Return (X, Y) of the center of cell containing provided text 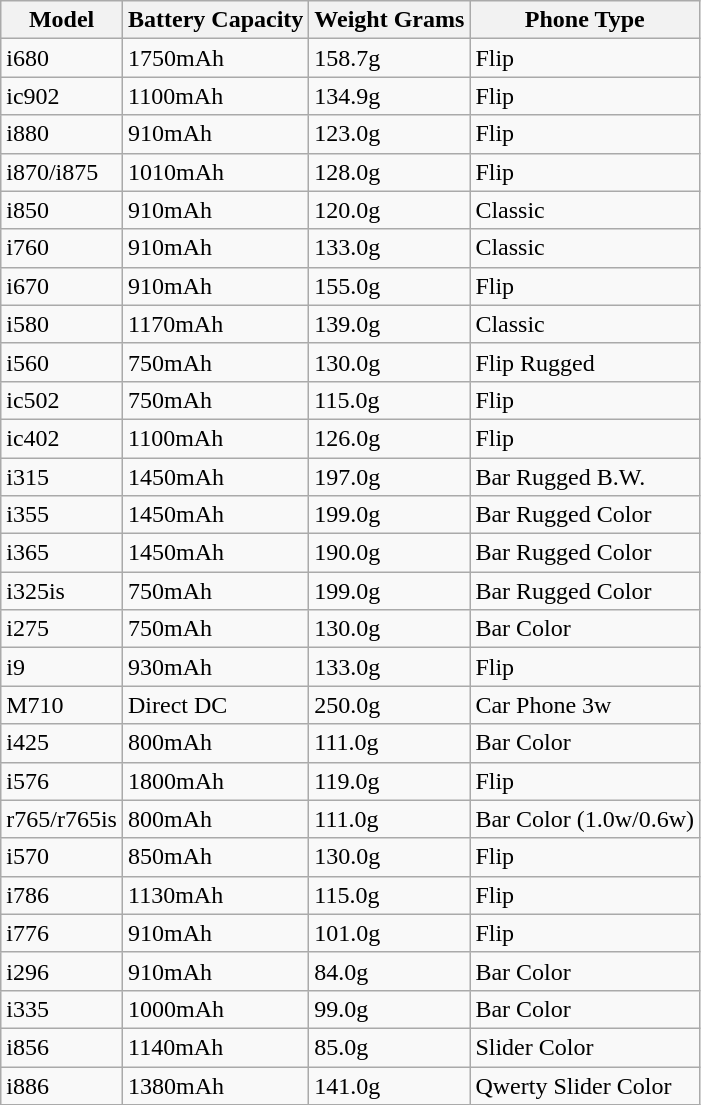
M710 (62, 705)
155.0g (390, 286)
1140mAh (215, 1047)
Car Phone 3w (585, 705)
126.0g (390, 438)
Flip Rugged (585, 362)
i886 (62, 1085)
Bar Color (1.0w/0.6w) (585, 819)
i335 (62, 1009)
i560 (62, 362)
i275 (62, 629)
i880 (62, 134)
r765/r765is (62, 819)
1380mAh (215, 1085)
99.0g (390, 1009)
930mAh (215, 667)
128.0g (390, 172)
850mAh (215, 857)
1800mAh (215, 781)
1130mAh (215, 895)
ic402 (62, 438)
i325is (62, 591)
1010mAh (215, 172)
120.0g (390, 210)
85.0g (390, 1047)
i870/i875 (62, 172)
i680 (62, 58)
190.0g (390, 553)
ic502 (62, 400)
i570 (62, 857)
Bar Rugged B.W. (585, 477)
1000mAh (215, 1009)
i576 (62, 781)
i296 (62, 971)
134.9g (390, 96)
i365 (62, 553)
1750mAh (215, 58)
158.7g (390, 58)
i425 (62, 743)
i355 (62, 515)
250.0g (390, 705)
i786 (62, 895)
119.0g (390, 781)
Weight Grams (390, 20)
i670 (62, 286)
141.0g (390, 1085)
i315 (62, 477)
101.0g (390, 933)
i850 (62, 210)
Qwerty Slider Color (585, 1085)
i9 (62, 667)
ic902 (62, 96)
Direct DC (215, 705)
Slider Color (585, 1047)
1170mAh (215, 324)
i776 (62, 933)
84.0g (390, 971)
i580 (62, 324)
i856 (62, 1047)
Battery Capacity (215, 20)
197.0g (390, 477)
Model (62, 20)
Phone Type (585, 20)
i760 (62, 248)
123.0g (390, 134)
139.0g (390, 324)
